Determine the [X, Y] coordinate at the center of the cell enclosing the given text.  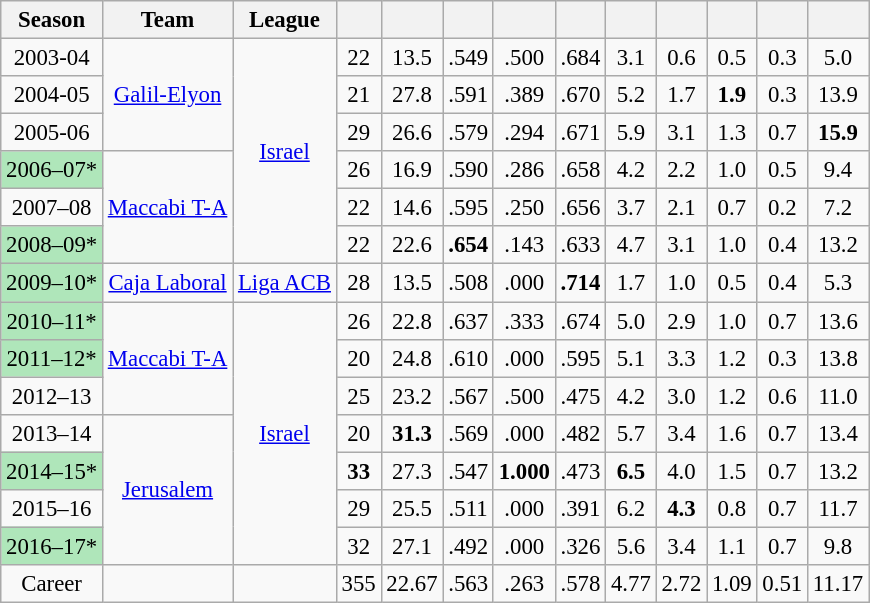
Career [52, 584]
27.1 [412, 546]
.610 [468, 358]
.547 [468, 471]
0.51 [782, 584]
2011–12* [52, 358]
Caja Laboral [167, 283]
22.67 [412, 584]
2010–11* [52, 321]
.263 [524, 584]
.389 [524, 95]
.492 [468, 546]
5.1 [631, 358]
.714 [580, 283]
.391 [580, 509]
2.1 [681, 208]
Liga ACB [285, 283]
2.2 [681, 170]
32 [358, 546]
33 [358, 471]
5.7 [631, 433]
.567 [468, 396]
31.3 [412, 433]
.286 [524, 170]
.569 [468, 433]
1.9 [732, 95]
13.6 [838, 321]
1.09 [732, 584]
.671 [580, 133]
.591 [468, 95]
13.4 [838, 433]
25 [358, 396]
League [285, 20]
3.7 [631, 208]
15.9 [838, 133]
24.8 [412, 358]
Galil-Elyon [167, 96]
2005-06 [52, 133]
.475 [580, 396]
.670 [580, 95]
.143 [524, 245]
21 [358, 95]
1.3 [732, 133]
22.6 [412, 245]
27.3 [412, 471]
0.2 [782, 208]
.674 [580, 321]
13.8 [838, 358]
.637 [468, 321]
.684 [580, 58]
28 [358, 283]
11.7 [838, 509]
9.4 [838, 170]
.654 [468, 245]
4.3 [681, 509]
26.6 [412, 133]
2.9 [681, 321]
9.8 [838, 546]
1.6 [732, 433]
7.2 [838, 208]
2006–07* [52, 170]
5.6 [631, 546]
.549 [468, 58]
2016–17* [52, 546]
27.8 [412, 95]
355 [358, 584]
2007–08 [52, 208]
Team [167, 20]
1.1 [732, 546]
2009–10* [52, 283]
2004-05 [52, 95]
3.3 [681, 358]
4.0 [681, 471]
.508 [468, 283]
.656 [580, 208]
.633 [580, 245]
22.8 [412, 321]
1.5 [732, 471]
2008–09* [52, 245]
Season [52, 20]
4.77 [631, 584]
5.9 [631, 133]
2015–16 [52, 509]
5.2 [631, 95]
13.9 [838, 95]
.563 [468, 584]
6.5 [631, 471]
.482 [580, 433]
2.72 [681, 584]
.294 [524, 133]
0.8 [732, 509]
2013–14 [52, 433]
.579 [468, 133]
2012–13 [52, 396]
4.7 [631, 245]
1.000 [524, 471]
2003-04 [52, 58]
.473 [580, 471]
6.2 [631, 509]
Jerusalem [167, 489]
5.3 [838, 283]
.250 [524, 208]
.658 [580, 170]
2014–15* [52, 471]
11.0 [838, 396]
25.5 [412, 509]
11.17 [838, 584]
.333 [524, 321]
16.9 [412, 170]
.590 [468, 170]
14.6 [412, 208]
.578 [580, 584]
.511 [468, 509]
23.2 [412, 396]
.326 [580, 546]
3.0 [681, 396]
